Output the (X, Y) coordinate of the center of the cell containing the given text.  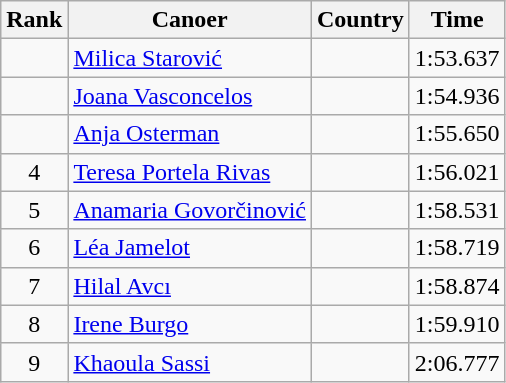
1:55.650 (457, 134)
Anamaria Govorčinović (190, 210)
Rank (34, 20)
Anja Osterman (190, 134)
Joana Vasconcelos (190, 96)
5 (34, 210)
Khaoula Sassi (190, 362)
1:58.874 (457, 286)
1:58.531 (457, 210)
1:56.021 (457, 172)
Milica Starović (190, 58)
Time (457, 20)
Irene Burgo (190, 324)
1:53.637 (457, 58)
8 (34, 324)
Teresa Portela Rivas (190, 172)
Léa Jamelot (190, 248)
Canoer (190, 20)
6 (34, 248)
9 (34, 362)
Hilal Avcı (190, 286)
7 (34, 286)
1:59.910 (457, 324)
2:06.777 (457, 362)
Country (361, 20)
1:54.936 (457, 96)
1:58.719 (457, 248)
4 (34, 172)
